Detect which cell encompasses the target text, then output its (x, y) center coordinate. 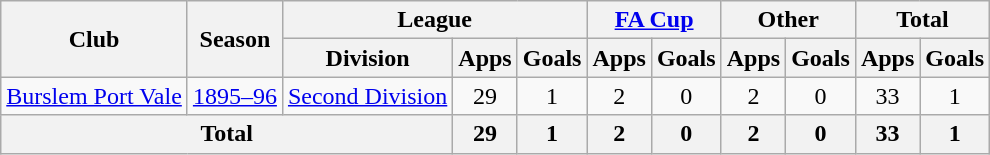
Second Division (367, 96)
Division (367, 58)
Other (788, 20)
1895–96 (234, 96)
Season (234, 39)
Club (94, 39)
League (434, 20)
FA Cup (654, 20)
Burslem Port Vale (94, 96)
